Extract the [X, Y] coordinate from the center of the cell holding the provided text.  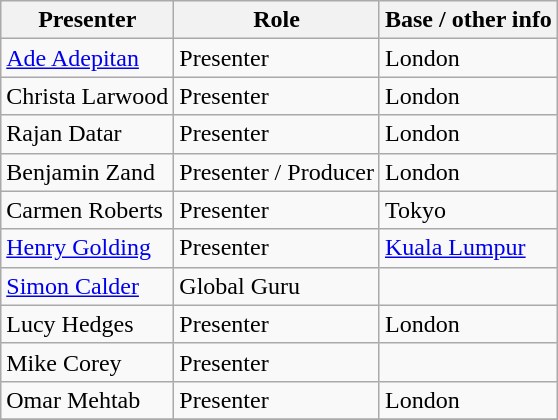
Simon Calder [88, 286]
Omar Mehtab [88, 400]
Henry Golding [88, 248]
Lucy Hedges [88, 324]
Global Guru [277, 286]
Christa Larwood [88, 96]
Role [277, 20]
Presenter / Producer [277, 172]
Benjamin Zand [88, 172]
Ade Adepitan [88, 58]
Kuala Lumpur [468, 248]
Tokyo [468, 210]
Mike Corey [88, 362]
Rajan Datar [88, 134]
Carmen Roberts [88, 210]
Base / other info [468, 20]
